From the cell containing the given text, extract its center point as (x, y) coordinate. 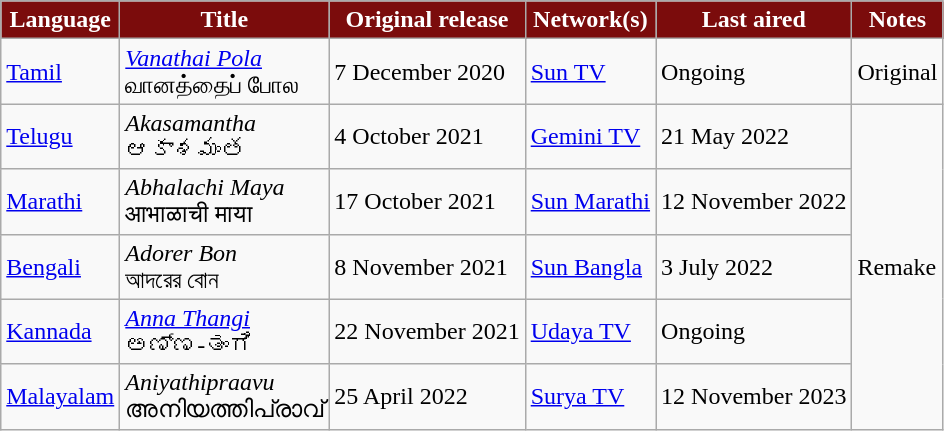
Sun Marathi (590, 202)
7 December 2020 (427, 72)
Network(s) (590, 20)
Kannada (60, 332)
Sun TV (590, 72)
Telugu (60, 136)
Tamil (60, 72)
Anna Thangi ಅಣ್ಣ-ತಂಗಿ (224, 332)
17 October 2021 (427, 202)
Malayalam (60, 396)
Aniyathipraavu അനിയത്തിപ്രാവ് (224, 396)
Gemini TV (590, 136)
21 May 2022 (754, 136)
Adorer Bon আদরের বোন (224, 266)
22 November 2021 (427, 332)
Bengali (60, 266)
12 November 2022 (754, 202)
Abhalachi Maya आभाळाची माया (224, 202)
Akasamantha ఆకాశమంత (224, 136)
Title (224, 20)
25 April 2022 (427, 396)
12 November 2023 (754, 396)
Notes (898, 20)
3 July 2022 (754, 266)
Surya TV (590, 396)
4 October 2021 (427, 136)
Original release (427, 20)
Original (898, 72)
Remake (898, 266)
8 November 2021 (427, 266)
Vanathai Pola வானத்தைப் போல (224, 72)
Sun Bangla (590, 266)
Language (60, 20)
Udaya TV (590, 332)
Marathi (60, 202)
Last aired (754, 20)
